From the cell containing the given text, extract its center point as [X, Y] coordinate. 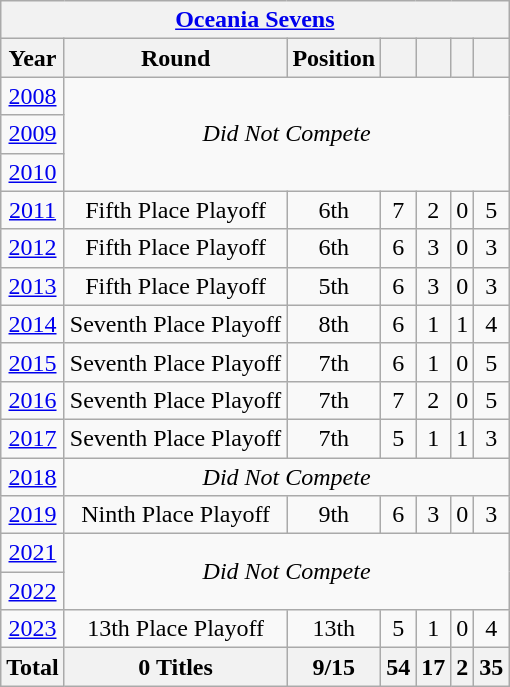
13th Place Playoff [176, 629]
2008 [33, 96]
2009 [33, 134]
17 [434, 667]
8th [334, 324]
2011 [33, 210]
13th [334, 629]
2023 [33, 629]
9th [334, 515]
Total [33, 667]
2021 [33, 553]
2013 [33, 286]
2022 [33, 591]
2019 [33, 515]
2017 [33, 438]
Position [334, 58]
35 [492, 667]
0 Titles [176, 667]
Oceania Sevens [255, 20]
2015 [33, 362]
2016 [33, 400]
5th [334, 286]
Ninth Place Playoff [176, 515]
Round [176, 58]
54 [398, 667]
2018 [33, 477]
2012 [33, 248]
Year [33, 58]
2014 [33, 324]
9/15 [334, 667]
2010 [33, 172]
